Capture the cell that displays the provided text and extract its [x, y] central coordinate. 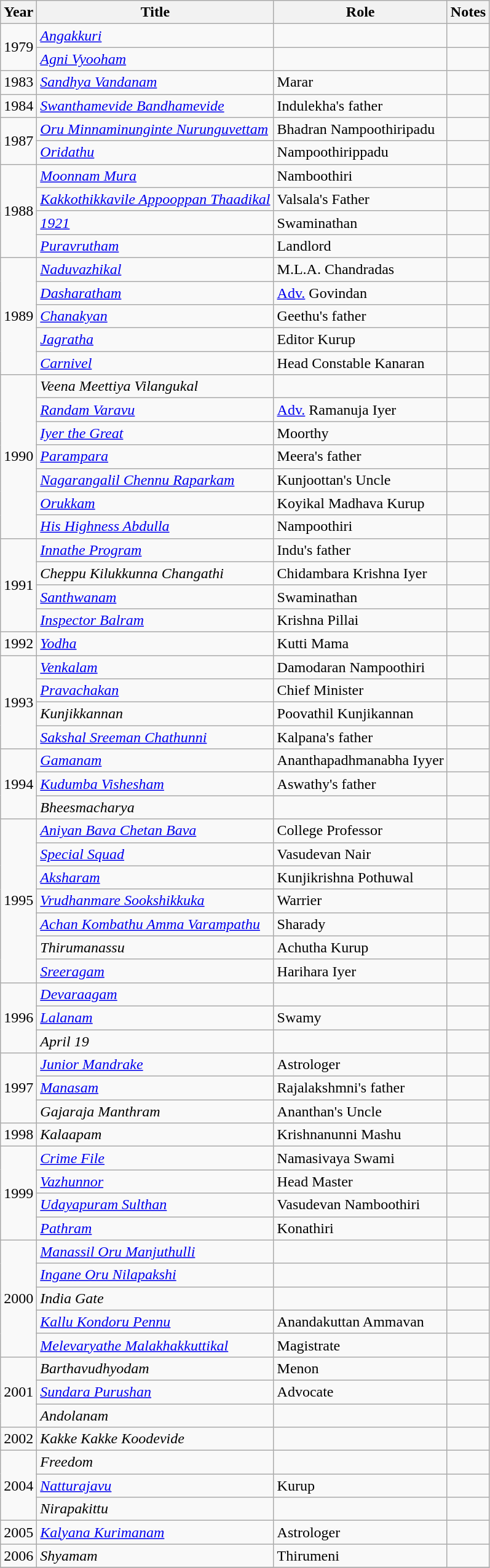
Innathe Program [155, 550]
Sreeragam [155, 971]
Kakke Kakke Koodevide [155, 1439]
1998 [18, 1135]
Adv. Ramanuja Iyer [360, 410]
Koyikal Madhava Kurup [360, 503]
Pathram [155, 1228]
1979 [18, 47]
Krishnanunni Mashu [360, 1135]
Oru Minnaminunginte Nurunguvettam [155, 129]
Kalyana Kurimanam [155, 1532]
Special Squad [155, 854]
Nampoothirippadu [360, 152]
2002 [18, 1439]
Vasudevan Nair [360, 854]
Ingane Oru Nilapakshi [155, 1275]
Chanakyan [155, 316]
Venkalam [155, 667]
Inspector Balram [155, 620]
Chidambara Krishna Iyer [360, 573]
Kallu Kondoru Pennu [155, 1322]
Jagratha [155, 340]
Notes [468, 12]
Kunjikrishna Pothuwal [360, 877]
Krishna Pillai [360, 620]
Agni Vyooham [155, 59]
Cheppu Kilukkunna Changathi [155, 573]
1992 [18, 643]
Title [155, 12]
Marar [360, 82]
Vrudhanmare Sookshikkuka [155, 901]
Adv. Govindan [360, 293]
1999 [18, 1193]
Anandakuttan Ammavan [360, 1322]
Gamanam [155, 761]
Ananthan's Uncle [360, 1111]
Nampoothiri [360, 527]
Editor Kurup [360, 340]
2006 [18, 1556]
Aswathy's father [360, 784]
Sundara Purushan [155, 1392]
Freedom [155, 1462]
1991 [18, 585]
1997 [18, 1088]
Achutha Kurup [360, 947]
Head Constable Kanaran [360, 363]
1984 [18, 106]
1989 [18, 316]
1993 [18, 702]
Magistrate [360, 1345]
College Professor [360, 831]
Achan Kombathu Amma Varampathu [155, 924]
Moonnam Mura [155, 176]
Parampara [155, 457]
Naduvazhikal [155, 269]
Kurup [360, 1486]
Natturajavu [155, 1486]
Puravrutham [155, 246]
Sakshal Sreeman Chathunni [155, 737]
Crime File [155, 1158]
Kalaapam [155, 1135]
Year [18, 12]
1988 [18, 211]
Moorthy [360, 433]
1921 [155, 222]
Advocate [360, 1392]
Nagarangalil Chennu Raparkam [155, 480]
Thirumeni [360, 1556]
Oridathu [155, 152]
Andolanam [155, 1415]
Randam Varavu [155, 410]
M.L.A. Chandradas [360, 269]
Meera's father [360, 457]
Harihara Iyer [360, 971]
Bheesmacharya [155, 807]
Namboothiri [360, 176]
Yodha [155, 643]
1983 [18, 82]
Aksharam [155, 877]
Role [360, 12]
Damodaran Nampoothiri [360, 667]
Ananthapadhmanabha Iyyer [360, 761]
Lalanam [155, 1017]
Sharady [360, 924]
Iyer the Great [155, 433]
Angakkuri [155, 36]
Gajaraja Manthram [155, 1111]
Valsala's Father [360, 199]
2004 [18, 1486]
Kudumba Vishesham [155, 784]
Poovathil Kunjikannan [360, 714]
Santhwanam [155, 597]
Swamy [360, 1017]
Chief Minister [360, 691]
Orukkam [155, 503]
1995 [18, 901]
1990 [18, 457]
2001 [18, 1392]
Warrier [360, 901]
Shyamam [155, 1556]
Junior Mandrake [155, 1065]
Geethu's father [360, 316]
Indu's father [360, 550]
Sandhya Vandanam [155, 82]
Thirumanassu [155, 947]
Bhadran Nampoothiripadu [360, 129]
Menon [360, 1368]
Veena Meettiya Vilangukal [155, 386]
Nirapakittu [155, 1509]
Kutti Mama [360, 643]
2000 [18, 1298]
Kalpana's father [360, 737]
Melevaryathe Malakhakkuttikal [155, 1345]
Devaraagam [155, 994]
His Highness Abdulla [155, 527]
Carnivel [155, 363]
Dasharatham [155, 293]
Manassil Oru Manjuthulli [155, 1252]
Kunjikkannan [155, 714]
India Gate [155, 1298]
2005 [18, 1532]
Rajalakshmni's father [360, 1088]
April 19 [155, 1041]
1987 [18, 141]
Landlord [360, 246]
Vazhunnor [155, 1182]
Pravachakan [155, 691]
Swanthamevide Bandhamevide [155, 106]
Kakkothikkavile Appooppan Thaadikal [155, 199]
Barthavudhyodam [155, 1368]
Udayapuram Sulthan [155, 1205]
Indulekha's father [360, 106]
Konathiri [360, 1228]
Head Master [360, 1182]
Kunjoottan's Uncle [360, 480]
Namasivaya Swami [360, 1158]
Aniyan Bava Chetan Bava [155, 831]
1994 [18, 784]
Vasudevan Namboothiri [360, 1205]
Manasam [155, 1088]
1996 [18, 1017]
